Locate the cell with the specified text and output its (X, Y) center coordinate. 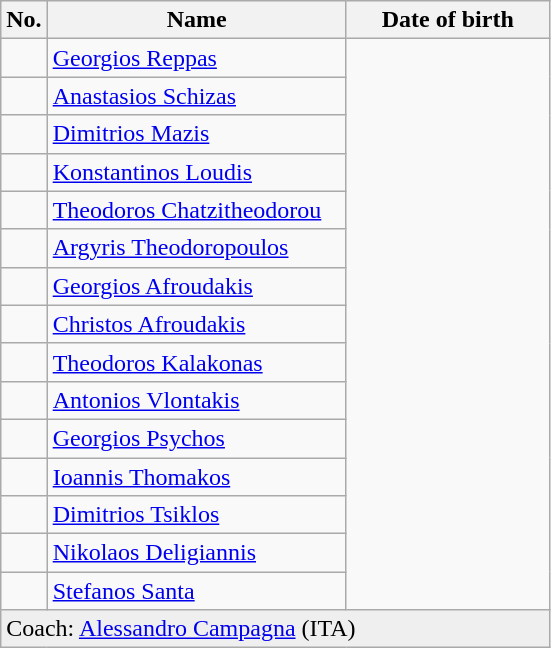
Date of birth (448, 20)
Dimitrios Mazis (196, 134)
Konstantinos Loudis (196, 172)
Christos Afroudakis (196, 324)
Stefanos Santa (196, 591)
Georgios Reppas (196, 58)
Dimitrios Tsiklos (196, 515)
Georgios Afroudakis (196, 286)
Argyris Theodoropoulos (196, 248)
Coach: Alessandro Campagna (ITA) (276, 629)
Nikolaos Deligiannis (196, 553)
Antonios Vlontakis (196, 400)
Anastasios Schizas (196, 96)
Theodoros Chatzitheodorou (196, 210)
Georgios Psychos (196, 438)
No. (24, 20)
Ioannis Thomakos (196, 477)
Theodoros Kalakonas (196, 362)
Name (196, 20)
